Detect which cell encompasses the target text, then output its (X, Y) center coordinate. 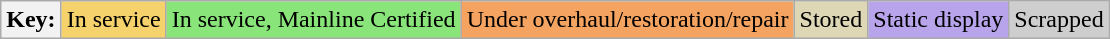
In service (114, 20)
Key: (31, 20)
In service, Mainline Certified (314, 20)
Under overhaul/restoration/repair (628, 20)
Stored (831, 20)
Scrapped (1059, 20)
Static display (938, 20)
